Capture the cell that displays the provided text and extract its (X, Y) central coordinate. 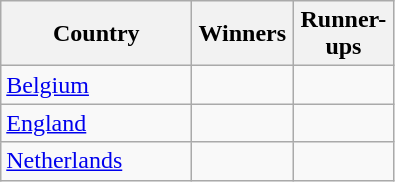
England (96, 123)
Netherlands (96, 161)
Runner-ups (344, 34)
Country (96, 34)
Winners (242, 34)
Belgium (96, 85)
